Capture the cell that displays the provided text and extract its (x, y) central coordinate. 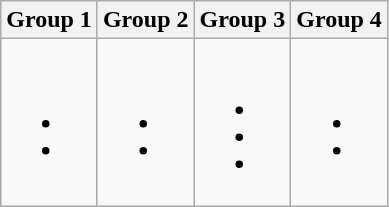
Group 3 (242, 20)
Group 2 (146, 20)
Group 4 (340, 20)
Group 1 (50, 20)
